For the text-containing cell, return its midpoint in (X, Y) coordinate format. 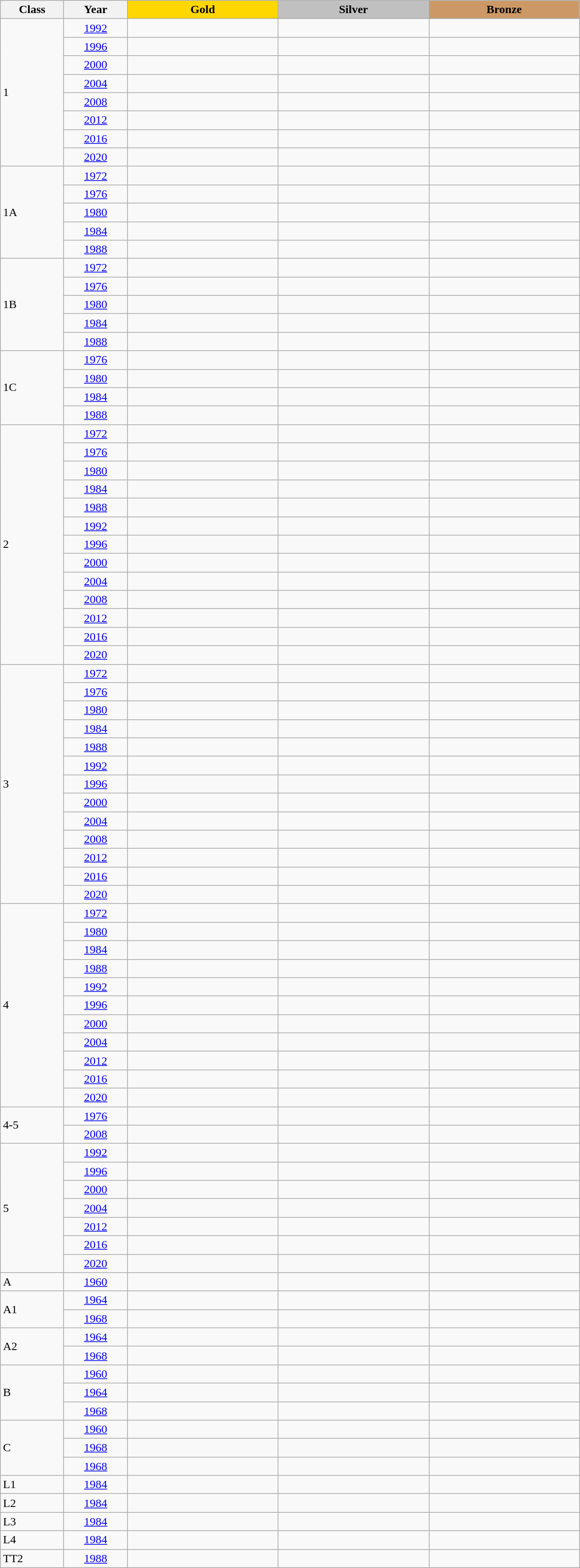
L3 (32, 1521)
L4 (32, 1540)
Gold (203, 10)
1C (32, 388)
A2 (32, 1346)
2 (32, 544)
L1 (32, 1485)
1B (32, 305)
4 (32, 1006)
C (32, 1448)
A (32, 1282)
Class (32, 10)
A1 (32, 1309)
L2 (32, 1503)
B (32, 1392)
Silver (354, 10)
1 (32, 93)
TT2 (32, 1558)
1A (32, 212)
Year (96, 10)
4-5 (32, 1125)
3 (32, 784)
Bronze (504, 10)
5 (32, 1208)
